Find where the given text appears and provide that cell's center as [x, y] coordinate. 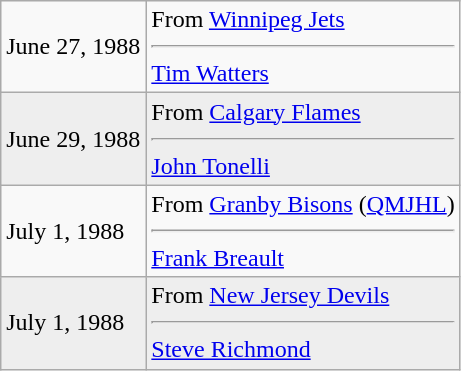
June 27, 1988 [74, 47]
From Granby Bisons (QMJHL)Frank Breault [303, 231]
From New Jersey DevilsSteve Richmond [303, 323]
From Calgary FlamesJohn Tonelli [303, 139]
June 29, 1988 [74, 139]
From Winnipeg JetsTim Watters [303, 47]
